Output the [x, y] coordinate of the center of the cell containing the given text.  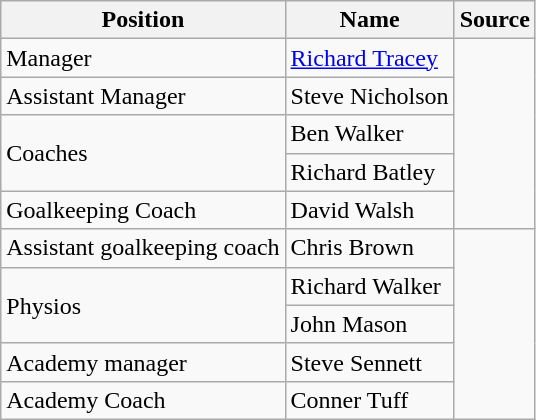
Assistant Manager [143, 96]
Richard Batley [370, 172]
Physios [143, 305]
Position [143, 20]
David Walsh [370, 210]
Steve Nicholson [370, 96]
Coaches [143, 153]
Academy Coach [143, 400]
Source [494, 20]
Name [370, 20]
Conner Tuff [370, 400]
Manager [143, 58]
Ben Walker [370, 134]
Richard Walker [370, 286]
Academy manager [143, 362]
Goalkeeping Coach [143, 210]
Steve Sennett [370, 362]
Assistant goalkeeping coach [143, 248]
John Mason [370, 324]
Chris Brown [370, 248]
Richard Tracey [370, 58]
